Locate the cell with the specified text and output its (X, Y) center coordinate. 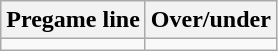
Over/under (210, 20)
Pregame line (74, 20)
